Capture the cell that displays the provided text and extract its (x, y) central coordinate. 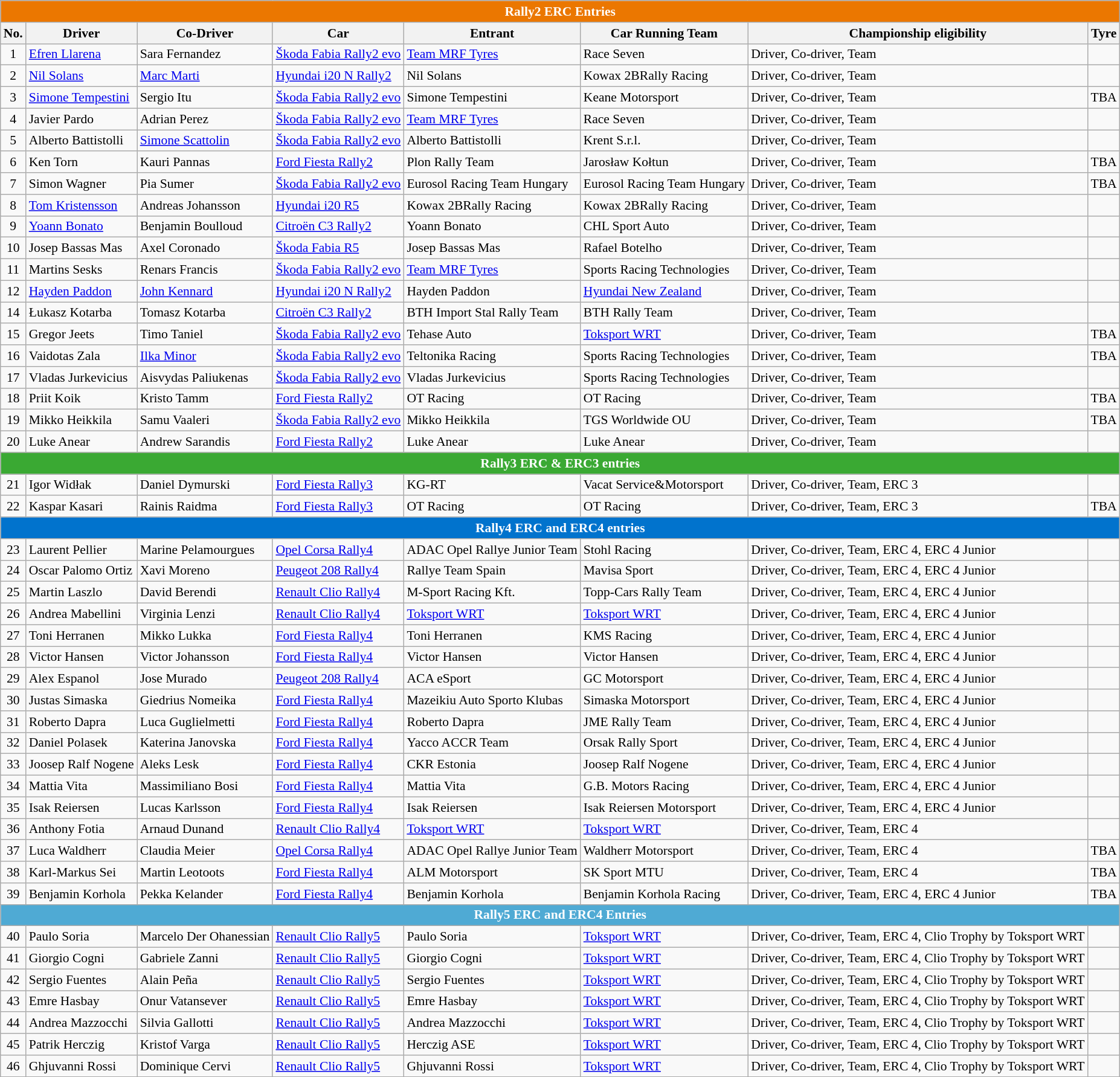
CKR Estonia (492, 765)
Katerina Janovska (205, 743)
Efren Llarena (82, 54)
Ken Torn (82, 162)
Martin Laszlo (82, 593)
44 (13, 1023)
Vacat Service&Motorsport (665, 485)
27 (13, 635)
Keane Motorsport (665, 98)
Luca Waldherr (82, 851)
GC Motorsport (665, 679)
33 (13, 765)
Entrant (492, 33)
2 (13, 76)
Plon Rally Team (492, 162)
Simaska Motorsport (665, 700)
5 (13, 141)
Hyundai New Zealand (665, 291)
Victor Johansson (205, 657)
BTH Import Stal Rally Team (492, 313)
SK Sport MTU (665, 872)
25 (13, 593)
Tehase Auto (492, 335)
Massimiliano Bosi (205, 786)
Łukasz Kotarba (82, 313)
4 (13, 119)
Marc Marti (205, 76)
Jose Murado (205, 679)
Patrik Herczig (82, 1044)
11 (13, 270)
20 (13, 442)
Marcelo Der Ohanessian (205, 937)
Kristo Tamm (205, 399)
32 (13, 743)
John Kennard (205, 291)
Waldherr Motorsport (665, 851)
Škoda Fabia R5 (338, 248)
Javier Pardo (82, 119)
KMS Racing (665, 635)
Timo Taniel (205, 335)
7 (13, 184)
10 (13, 248)
Arnaud Dunand (205, 829)
David Berendi (205, 593)
Adrian Perez (205, 119)
24 (13, 571)
Onur Vatansever (205, 1001)
Herczig ASE (492, 1044)
Mazeikiu Auto Sporto Klubas (492, 700)
Kauri Pannas (205, 162)
Giedrius Nomeika (205, 700)
Stohl Racing (665, 550)
Rainis Raidma (205, 507)
JME Rally Team (665, 722)
ALM Motorsport (492, 872)
Aleks Lesk (205, 765)
Daniel Dymurski (205, 485)
16 (13, 356)
Claudia Meier (205, 851)
G.B. Motors Racing (665, 786)
Teltonika Racing (492, 356)
Luca Guglielmetti (205, 722)
15 (13, 335)
21 (13, 485)
Championship eligibility (918, 33)
Tomasz Kotarba (205, 313)
Pia Sumer (205, 184)
Rafael Botelho (665, 248)
Mikko Lukka (205, 635)
Simon Wagner (82, 184)
Rally2 ERC Entries (561, 11)
28 (13, 657)
Anthony Fotia (82, 829)
Renars Francis (205, 270)
Driver (82, 33)
Rally5 ERC and ERC4 Entries (561, 915)
14 (13, 313)
BTH Rally Team (665, 313)
KG-RT (492, 485)
Alain Peña (205, 980)
9 (13, 227)
Jarosław Kołtun (665, 162)
Virginia Lenzi (205, 614)
Pekka Kelander (205, 894)
Priit Koik (82, 399)
Mavisa Sport (665, 571)
37 (13, 851)
Aisvydas Paliukenas (205, 378)
Karl-Markus Sei (82, 872)
23 (13, 550)
Isak Reiersen Motorsport (665, 808)
Benjamin Korhola Racing (665, 894)
46 (13, 1066)
Sara Fernandez (205, 54)
Igor Widłak (82, 485)
42 (13, 980)
Alex Espanol (82, 679)
No. (13, 33)
M-Sport Racing Kft. (492, 593)
36 (13, 829)
18 (13, 399)
Axel Coronado (205, 248)
Orsak Rally Sport (665, 743)
Marine Pelamourgues (205, 550)
3 (13, 98)
Gabriele Zanni (205, 959)
34 (13, 786)
Krent S.r.l. (665, 141)
Oscar Palomo Ortiz (82, 571)
Martins Sesks (82, 270)
Silvia Gallotti (205, 1023)
Rally4 ERC and ERC4 entries (561, 528)
12 (13, 291)
26 (13, 614)
43 (13, 1001)
Justas Simaska (82, 700)
Rally3 ERC & ERC3 entries (561, 463)
Yacco ACCR Team (492, 743)
38 (13, 872)
Gregor Jeets (82, 335)
Lucas Karlsson (205, 808)
TGS Worldwide OU (665, 420)
Tom Kristensson (82, 205)
Daniel Polasek (82, 743)
Dominique Cervi (205, 1066)
Car Running Team (665, 33)
CHL Sport Auto (665, 227)
Simone Scattolin (205, 141)
8 (13, 205)
Topp-Cars Rally Team (665, 593)
Kristof Varga (205, 1044)
Co-Driver (205, 33)
Rallye Team Spain (492, 571)
Benjamin Boulloud (205, 227)
Sergio Itu (205, 98)
Andrew Sarandis (205, 442)
ACA eSport (492, 679)
45 (13, 1044)
Andrea Mabellini (82, 614)
17 (13, 378)
41 (13, 959)
Kaspar Kasari (82, 507)
Hyundai i20 R5 (338, 205)
Andreas Johansson (205, 205)
Martin Leotoots (205, 872)
30 (13, 700)
Tyre (1103, 33)
35 (13, 808)
19 (13, 420)
Laurent Pellier (82, 550)
39 (13, 894)
Ilka Minor (205, 356)
Samu Vaaleri (205, 420)
6 (13, 162)
Xavi Moreno (205, 571)
Vaidotas Zala (82, 356)
22 (13, 507)
1 (13, 54)
31 (13, 722)
Car (338, 33)
29 (13, 679)
40 (13, 937)
